Determine the (x, y) coordinate at the center of the cell enclosing the given text.  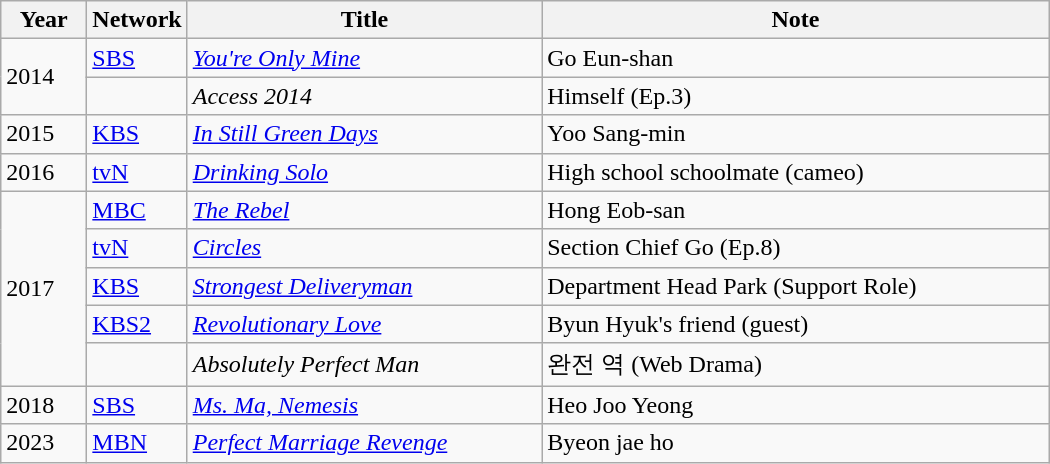
Note (796, 20)
Byeon jae ho (796, 443)
2023 (44, 443)
Go Eun-shan (796, 58)
Circles (364, 248)
High school schoolmate (cameo) (796, 172)
Revolutionary Love (364, 324)
Department Head Park (Support Role) (796, 286)
Perfect Marriage Revenge (364, 443)
Yoo Sang-min (796, 134)
Network (137, 20)
Ms. Ma, Nemesis (364, 405)
Access 2014 (364, 96)
KBS2 (137, 324)
Title (364, 20)
Himself (Ep.3) (796, 96)
2015 (44, 134)
Section Chief Go (Ep.8) (796, 248)
Absolutely Perfect Man (364, 364)
Year (44, 20)
2017 (44, 288)
Byun Hyuk's friend (guest) (796, 324)
2018 (44, 405)
In Still Green Days (364, 134)
You're Only Mine (364, 58)
The Rebel (364, 210)
Strongest Deliveryman (364, 286)
2016 (44, 172)
Drinking Solo (364, 172)
완전 역 (Web Drama) (796, 364)
2014 (44, 77)
MBC (137, 210)
MBN (137, 443)
Heo Joo Yeong (796, 405)
Hong Eob-san (796, 210)
